Capture the cell that displays the provided text and extract its [x, y] central coordinate. 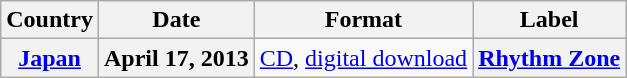
Japan [50, 58]
Format [363, 20]
Label [550, 20]
CD, digital download [363, 58]
Rhythm Zone [550, 58]
Country [50, 20]
April 17, 2013 [176, 58]
Date [176, 20]
